Return (X, Y) of the center of cell containing provided text 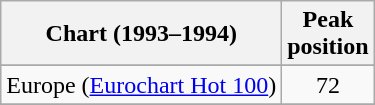
Chart (1993–1994) (142, 34)
Europe (Eurochart Hot 100) (142, 85)
Peakposition (328, 34)
72 (328, 85)
